Output the (x, y) coordinate of the center of the cell containing the given text.  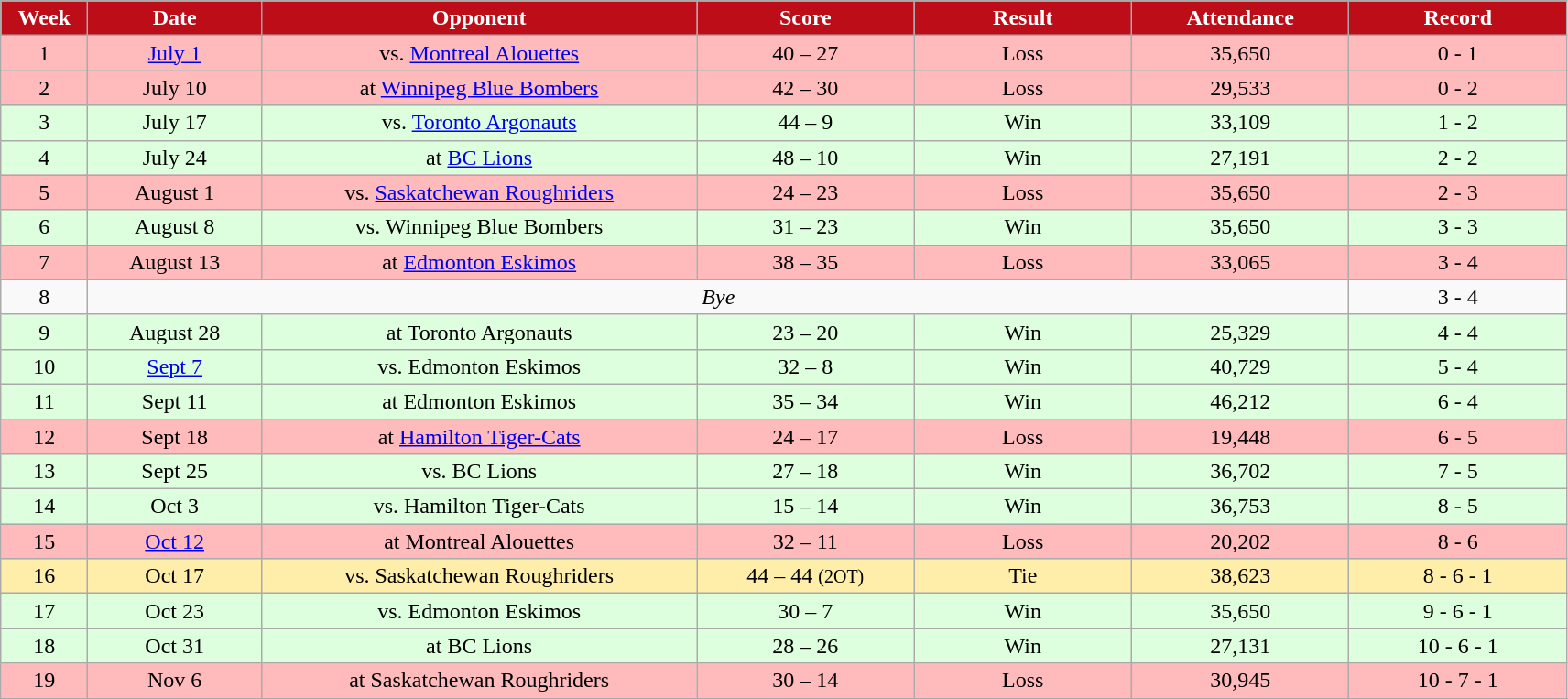
7 - 5 (1458, 472)
18 (44, 646)
vs. BC Lions (480, 472)
36,702 (1240, 472)
8 - 6 - 1 (1458, 576)
33,065 (1240, 262)
11 (44, 401)
Oct 17 (175, 576)
August 1 (175, 192)
2 (44, 88)
Nov 6 (175, 681)
5 (44, 192)
Oct 3 (175, 507)
6 - 5 (1458, 437)
46,212 (1240, 401)
Tie (1022, 576)
16 (44, 576)
3 - 3 (1458, 227)
44 – 44 (2OT) (806, 576)
2 - 3 (1458, 192)
28 – 26 (806, 646)
vs. Toronto Argonauts (480, 123)
12 (44, 437)
5 - 4 (1458, 366)
August 8 (175, 227)
August 28 (175, 332)
32 – 8 (806, 366)
29,533 (1240, 88)
Oct 12 (175, 541)
July 1 (175, 53)
24 – 23 (806, 192)
25,329 (1240, 332)
August 13 (175, 262)
38 – 35 (806, 262)
Bye (718, 297)
19 (44, 681)
6 - 4 (1458, 401)
4 (44, 158)
19,448 (1240, 437)
17 (44, 611)
Record (1458, 18)
at Toronto Argonauts (480, 332)
44 – 9 (806, 123)
9 - 6 - 1 (1458, 611)
0 - 1 (1458, 53)
48 – 10 (806, 158)
35 – 34 (806, 401)
32 – 11 (806, 541)
7 (44, 262)
8 - 5 (1458, 507)
0 - 2 (1458, 88)
40 – 27 (806, 53)
27,131 (1240, 646)
4 - 4 (1458, 332)
Week (44, 18)
15 (44, 541)
30,945 (1240, 681)
vs. Winnipeg Blue Bombers (480, 227)
1 (44, 53)
Attendance (1240, 18)
38,623 (1240, 576)
1 - 2 (1458, 123)
Sept 11 (175, 401)
Opponent (480, 18)
24 – 17 (806, 437)
vs. Montreal Alouettes (480, 53)
3 (44, 123)
July 10 (175, 88)
8 - 6 (1458, 541)
13 (44, 472)
Oct 23 (175, 611)
8 (44, 297)
6 (44, 227)
Sept 25 (175, 472)
2 - 2 (1458, 158)
10 (44, 366)
33,109 (1240, 123)
at Winnipeg Blue Bombers (480, 88)
27 – 18 (806, 472)
Sept 7 (175, 366)
at Hamilton Tiger-Cats (480, 437)
30 – 7 (806, 611)
10 - 6 - 1 (1458, 646)
9 (44, 332)
Result (1022, 18)
Oct 31 (175, 646)
14 (44, 507)
30 – 14 (806, 681)
40,729 (1240, 366)
15 – 14 (806, 507)
vs. Hamilton Tiger-Cats (480, 507)
July 24 (175, 158)
Date (175, 18)
23 – 20 (806, 332)
36,753 (1240, 507)
July 17 (175, 123)
42 – 30 (806, 88)
at Saskatchewan Roughriders (480, 681)
at Montreal Alouettes (480, 541)
20,202 (1240, 541)
10 - 7 - 1 (1458, 681)
31 – 23 (806, 227)
Score (806, 18)
27,191 (1240, 158)
Sept 18 (175, 437)
